Capture the cell that displays the provided text and extract its [X, Y] central coordinate. 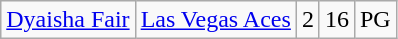
PG [375, 20]
Las Vegas Aces [216, 20]
16 [336, 20]
Dyaisha Fair [68, 20]
2 [308, 20]
